For the text-containing cell, return its midpoint in (X, Y) coordinate format. 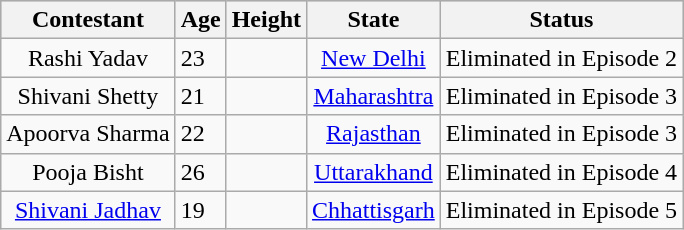
New Delhi (374, 58)
Eliminated in Episode 5 (561, 210)
Pooja Bisht (88, 172)
Uttarakhand (374, 172)
Maharashtra (374, 96)
26 (200, 172)
Height (266, 20)
Eliminated in Episode 4 (561, 172)
Eliminated in Episode 2 (561, 58)
Age (200, 20)
Status (561, 20)
State (374, 20)
Chhattisgarh (374, 210)
21 (200, 96)
22 (200, 134)
Contestant (88, 20)
Shivani Shetty (88, 96)
Shivani Jadhav (88, 210)
19 (200, 210)
Apoorva Sharma (88, 134)
23 (200, 58)
Rashi Yadav (88, 58)
Rajasthan (374, 134)
